Output the [X, Y] coordinate of the center of the cell containing the given text.  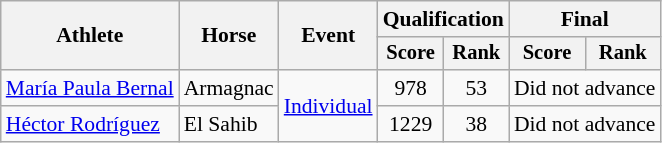
Héctor Rodríguez [90, 124]
Qualification [444, 19]
Athlete [90, 36]
Individual [328, 106]
Event [328, 36]
Armagnac [229, 88]
978 [411, 88]
Final [585, 19]
Horse [229, 36]
1229 [411, 124]
53 [476, 88]
38 [476, 124]
María Paula Bernal [90, 88]
El Sahib [229, 124]
